Provide the [X, Y] coordinate of the cell's center where the given text is located.  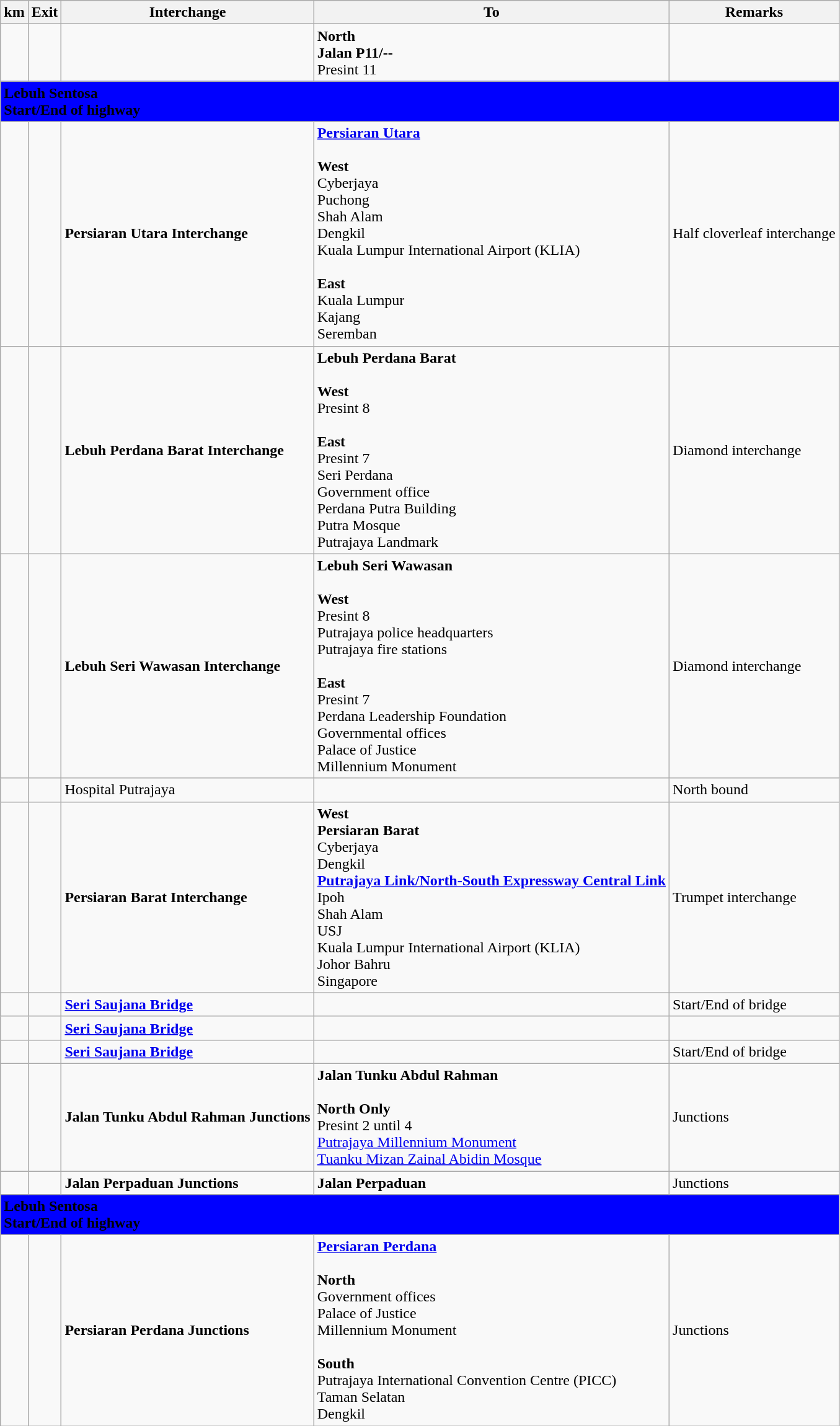
Jalan Perpaduan [491, 1182]
km [14, 12]
Persiaran UtaraWestCyberjayaPuchongShah AlamDengkilKuala Lumpur International Airport (KLIA) EastKuala LumpurKajangSeremban [491, 234]
Trumpet interchange [754, 897]
Exit [45, 12]
Interchange [187, 12]
Jalan Perpaduan Junctions [187, 1182]
Jalan Tunku Abdul Rahman Junctions [187, 1117]
Lebuh Perdana Barat Interchange [187, 450]
Jalan Tunku Abdul RahmanNorth OnlyPresint 2 until 4Putrajaya Millennium MonumentTuanku Mizan Zainal Abidin Mosque [491, 1117]
Persiaran Perdana Junctions [187, 1331]
To [491, 12]
Half cloverleaf interchange [754, 234]
NorthJalan P11/--Presint 11 [491, 53]
Persiaran Utara Interchange [187, 234]
Persiaran PerdanaNorthGovernment officesPalace of JusticeMillennium MonumentSouthPutrajaya International Convention Centre (PICC)Taman SelatanDengkil [491, 1331]
Persiaran Barat Interchange [187, 897]
North bound [754, 790]
Remarks [754, 12]
Lebuh Seri Wawasan Interchange [187, 666]
Hospital Putrajaya [187, 790]
Lebuh Perdana BaratWestPresint 8EastPresint 7Seri PerdanaGovernment officePerdana Putra BuildingPutra MosquePutrajaya Landmark [491, 450]
